Provide the (X, Y) coordinate of the cell's center where the given text is located.  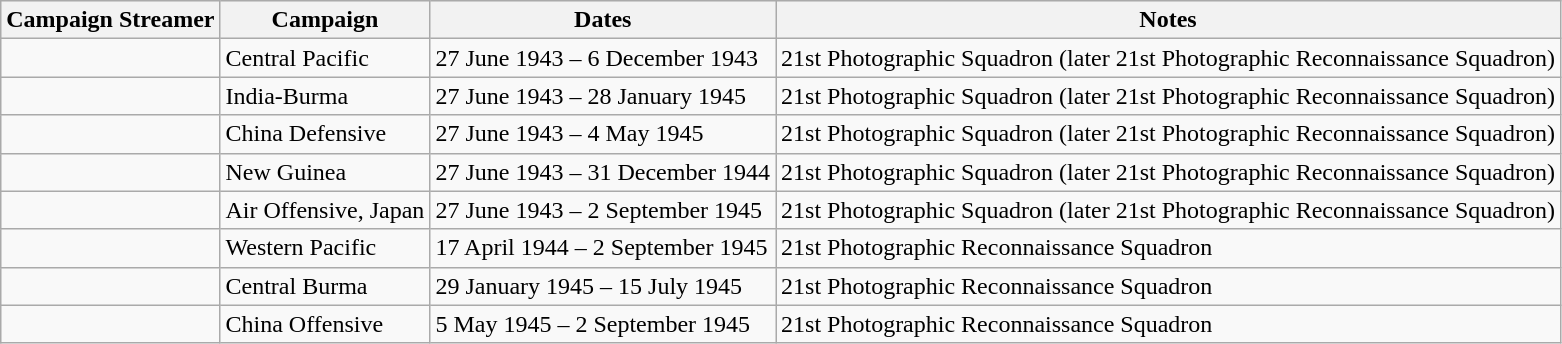
27 June 1943 – 28 January 1945 (603, 96)
Campaign (325, 20)
27 June 1943 – 4 May 1945 (603, 134)
India-Burma (325, 96)
17 April 1944 – 2 September 1945 (603, 248)
China Offensive (325, 324)
Dates (603, 20)
27 June 1943 – 6 December 1943 (603, 58)
Central Burma (325, 286)
Western Pacific (325, 248)
Notes (1168, 20)
5 May 1945 – 2 September 1945 (603, 324)
Campaign Streamer (110, 20)
New Guinea (325, 172)
Central Pacific (325, 58)
29 January 1945 – 15 July 1945 (603, 286)
27 June 1943 – 2 September 1945 (603, 210)
27 June 1943 – 31 December 1944 (603, 172)
China Defensive (325, 134)
Air Offensive, Japan (325, 210)
